Locate the cell with the specified text and output its (X, Y) center coordinate. 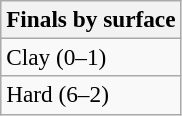
Hard (6–2) (91, 95)
Clay (0–1) (91, 57)
Finals by surface (91, 19)
